Output the [X, Y] coordinate of the center of the cell containing the given text.  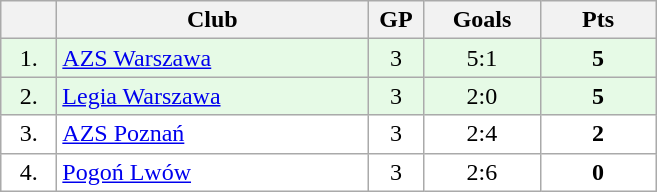
4. [29, 172]
5:1 [482, 58]
3. [29, 134]
2. [29, 96]
AZS Warszawa [212, 58]
Legia Warszawa [212, 96]
Club [212, 20]
0 [598, 172]
Pts [598, 20]
2:4 [482, 134]
AZS Poznań [212, 134]
2:0 [482, 96]
2 [598, 134]
2:6 [482, 172]
Goals [482, 20]
Pogoń Lwów [212, 172]
1. [29, 58]
GP [396, 20]
